Identify which cell holds the provided text, then report its [x, y] central coordinate. 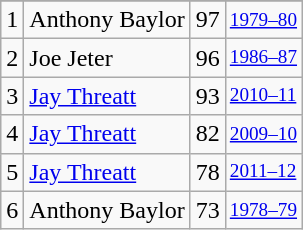
97 [208, 20]
1 [12, 20]
82 [208, 134]
2011–12 [263, 172]
1978–79 [263, 210]
6 [12, 210]
73 [208, 210]
2010–11 [263, 96]
2 [12, 58]
Joe Jeter [107, 58]
1986–87 [263, 58]
5 [12, 172]
1979–80 [263, 20]
3 [12, 96]
4 [12, 134]
93 [208, 96]
96 [208, 58]
78 [208, 172]
2009–10 [263, 134]
